From the cell containing the given text, extract its center point as [x, y] coordinate. 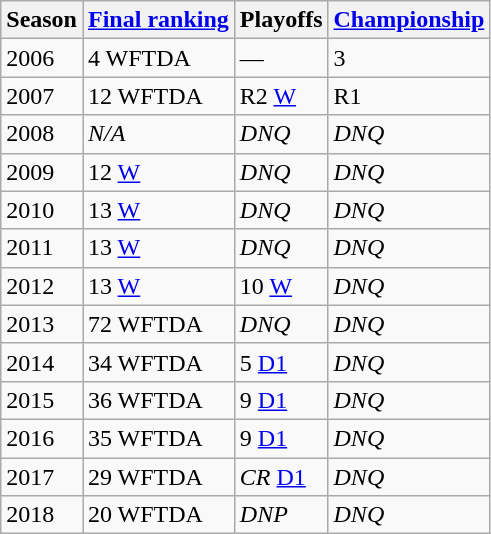
12 WFTDA [158, 96]
CR D1 [281, 477]
34 WFTDA [158, 362]
10 W [281, 286]
2010 [42, 210]
36 WFTDA [158, 400]
Season [42, 20]
Final ranking [158, 20]
DNP [281, 515]
— [281, 58]
2015 [42, 400]
Playoffs [281, 20]
4 WFTDA [158, 58]
5 D1 [281, 362]
Championship [409, 20]
12 W [158, 172]
2007 [42, 96]
3 [409, 58]
29 WFTDA [158, 477]
2012 [42, 286]
2013 [42, 324]
2011 [42, 248]
2008 [42, 134]
2009 [42, 172]
2018 [42, 515]
N/A [158, 134]
20 WFTDA [158, 515]
R2 W [281, 96]
72 WFTDA [158, 324]
R1 [409, 96]
2014 [42, 362]
35 WFTDA [158, 438]
2017 [42, 477]
2016 [42, 438]
2006 [42, 58]
